Capture the cell that displays the provided text and extract its (x, y) central coordinate. 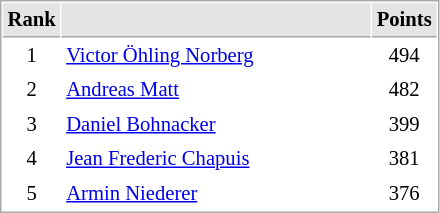
3 (32, 124)
5 (32, 194)
482 (404, 90)
Rank (32, 20)
1 (32, 56)
Armin Niederer (216, 194)
Victor Öhling Norberg (216, 56)
Daniel Bohnacker (216, 124)
2 (32, 90)
399 (404, 124)
4 (32, 158)
376 (404, 194)
Andreas Matt (216, 90)
381 (404, 158)
Points (404, 20)
494 (404, 56)
Jean Frederic Chapuis (216, 158)
